Output the [X, Y] coordinate of the center of the cell containing the given text.  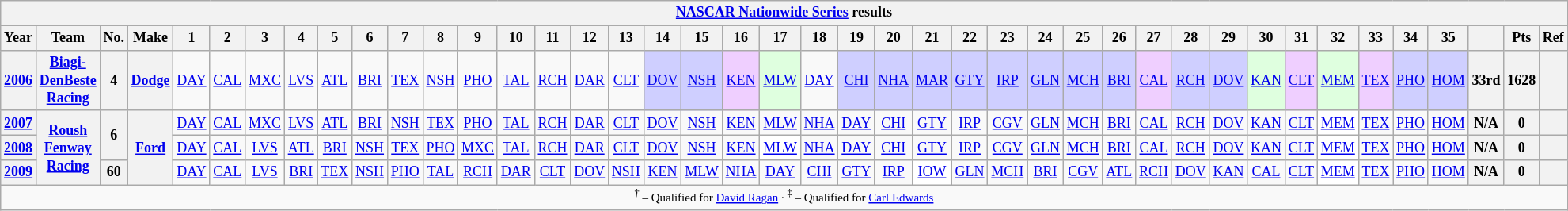
Year [19, 38]
NASCAR Nationwide Series results [784, 13]
† – Qualified for David Ragan · ‡ – Qualified for Carl Edwards [784, 198]
20 [894, 38]
26 [1119, 38]
14 [663, 38]
19 [856, 38]
33 [1376, 38]
11 [552, 38]
Team [68, 38]
30 [1266, 38]
Make [150, 38]
Ref [1553, 38]
10 [516, 38]
Dodge [150, 80]
2009 [19, 173]
MAR [932, 80]
60 [114, 173]
31 [1301, 38]
28 [1190, 38]
Roush Fenway Racing [68, 148]
15 [701, 38]
1 [192, 38]
Ford [150, 148]
IOW [932, 173]
17 [780, 38]
12 [590, 38]
33rd [1486, 80]
21 [932, 38]
9 [478, 38]
24 [1046, 38]
8 [440, 38]
18 [819, 38]
29 [1228, 38]
16 [741, 38]
23 [1008, 38]
2 [228, 38]
25 [1083, 38]
5 [335, 38]
27 [1154, 38]
Biagi-DenBeste Racing [68, 80]
No. [114, 38]
2006 [19, 80]
7 [405, 38]
2008 [19, 148]
1628 [1521, 80]
22 [970, 38]
Pts [1521, 38]
34 [1410, 38]
13 [627, 38]
32 [1338, 38]
2007 [19, 122]
35 [1448, 38]
3 [265, 38]
